Return [X, Y] of the center of cell containing provided text 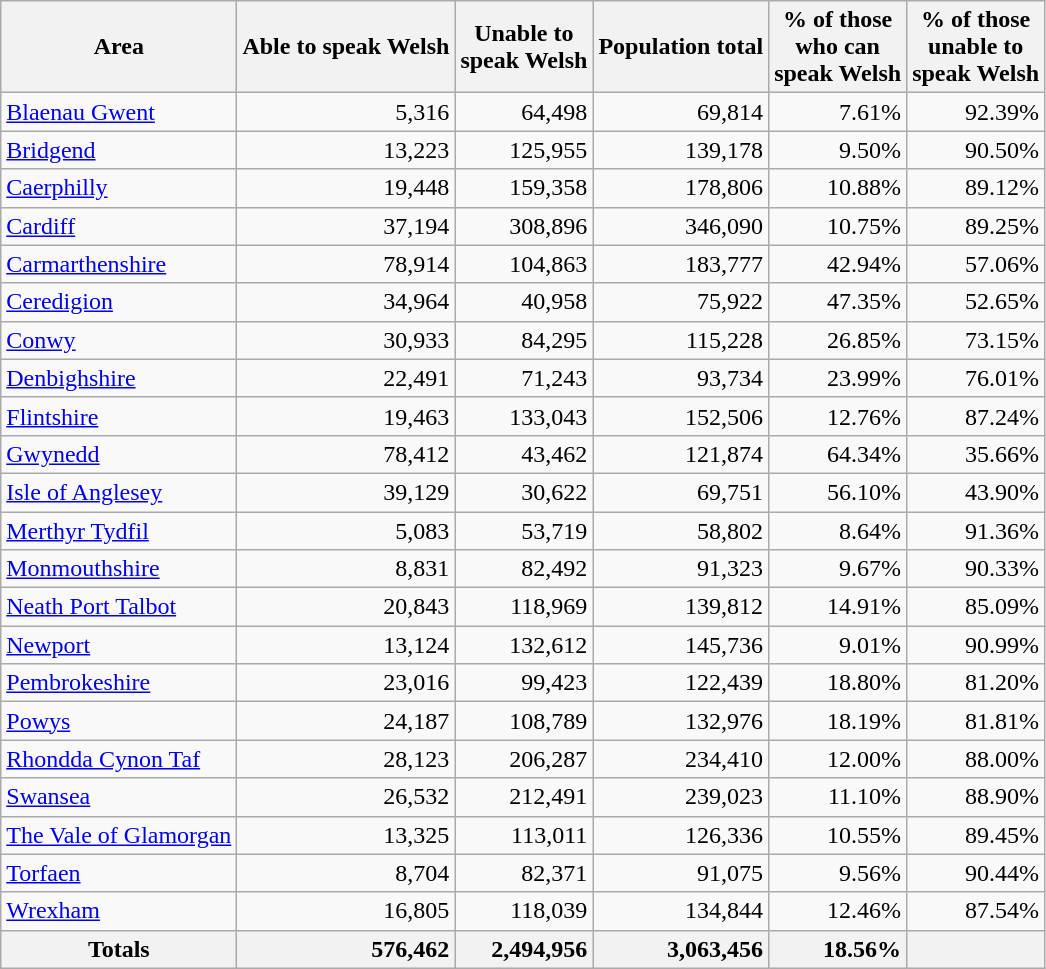
52.65% [976, 302]
Swansea [119, 797]
Gwynedd [119, 454]
132,976 [681, 721]
99,423 [524, 683]
47.35% [838, 302]
Ceredigion [119, 302]
13,325 [346, 835]
26,532 [346, 797]
85.09% [976, 607]
108,789 [524, 721]
90.99% [976, 645]
122,439 [681, 683]
Unable tospeak Welsh [524, 47]
183,777 [681, 264]
9.67% [838, 569]
57.06% [976, 264]
8,831 [346, 569]
37,194 [346, 226]
18.56% [838, 949]
139,812 [681, 607]
81.81% [976, 721]
56.10% [838, 492]
11.10% [838, 797]
87.54% [976, 911]
121,874 [681, 454]
42.94% [838, 264]
69,751 [681, 492]
24,187 [346, 721]
9.01% [838, 645]
Isle of Anglesey [119, 492]
Powys [119, 721]
88.90% [976, 797]
Caerphilly [119, 188]
19,463 [346, 416]
82,492 [524, 569]
Monmouthshire [119, 569]
16,805 [346, 911]
30,933 [346, 340]
91,075 [681, 873]
Rhondda Cynon Taf [119, 759]
28,123 [346, 759]
9.50% [838, 150]
43.90% [976, 492]
10.88% [838, 188]
115,228 [681, 340]
152,506 [681, 416]
12.76% [838, 416]
64,498 [524, 112]
90.44% [976, 873]
8,704 [346, 873]
93,734 [681, 378]
118,039 [524, 911]
145,736 [681, 645]
76.01% [976, 378]
7.61% [838, 112]
43,462 [524, 454]
19,448 [346, 188]
234,410 [681, 759]
The Vale of Glamorgan [119, 835]
118,969 [524, 607]
90.33% [976, 569]
18.80% [838, 683]
91,323 [681, 569]
22,491 [346, 378]
113,011 [524, 835]
% of thosewho canspeak Welsh [838, 47]
92.39% [976, 112]
20,843 [346, 607]
34,964 [346, 302]
91.36% [976, 531]
125,955 [524, 150]
53,719 [524, 531]
69,814 [681, 112]
Merthyr Tydfil [119, 531]
Wrexham [119, 911]
13,223 [346, 150]
% of thoseunable tospeak Welsh [976, 47]
2,494,956 [524, 949]
133,043 [524, 416]
206,287 [524, 759]
126,336 [681, 835]
212,491 [524, 797]
10.55% [838, 835]
159,358 [524, 188]
Pembrokeshire [119, 683]
308,896 [524, 226]
78,914 [346, 264]
Flintshire [119, 416]
Newport [119, 645]
40,958 [524, 302]
Blaenau Gwent [119, 112]
84,295 [524, 340]
178,806 [681, 188]
18.19% [838, 721]
12.00% [838, 759]
239,023 [681, 797]
104,863 [524, 264]
12.46% [838, 911]
Bridgend [119, 150]
Area [119, 47]
71,243 [524, 378]
Conwy [119, 340]
Cardiff [119, 226]
87.24% [976, 416]
64.34% [838, 454]
73.15% [976, 340]
5,316 [346, 112]
58,802 [681, 531]
35.66% [976, 454]
89.25% [976, 226]
5,083 [346, 531]
134,844 [681, 911]
Population total [681, 47]
89.12% [976, 188]
23.99% [838, 378]
8.64% [838, 531]
23,016 [346, 683]
346,090 [681, 226]
88.00% [976, 759]
13,124 [346, 645]
78,412 [346, 454]
39,129 [346, 492]
Torfaen [119, 873]
14.91% [838, 607]
82,371 [524, 873]
75,922 [681, 302]
Denbighshire [119, 378]
81.20% [976, 683]
9.56% [838, 873]
26.85% [838, 340]
Able to speak Welsh [346, 47]
576,462 [346, 949]
89.45% [976, 835]
139,178 [681, 150]
Carmarthenshire [119, 264]
30,622 [524, 492]
Totals [119, 949]
10.75% [838, 226]
132,612 [524, 645]
90.50% [976, 150]
3,063,456 [681, 949]
Neath Port Talbot [119, 607]
